Scan for the cell matching the given text and deliver its [X, Y] coordinate at center. 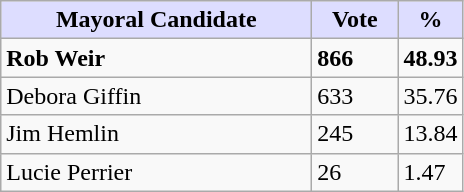
13.84 [430, 134]
Debora Giffin [156, 96]
Vote [355, 20]
1.47 [430, 172]
48.93 [430, 58]
Lucie Perrier [156, 172]
Rob Weir [156, 58]
% [430, 20]
245 [355, 134]
633 [355, 96]
35.76 [430, 96]
Jim Hemlin [156, 134]
26 [355, 172]
Mayoral Candidate [156, 20]
866 [355, 58]
